Identify which cell holds the provided text, then report its [x, y] central coordinate. 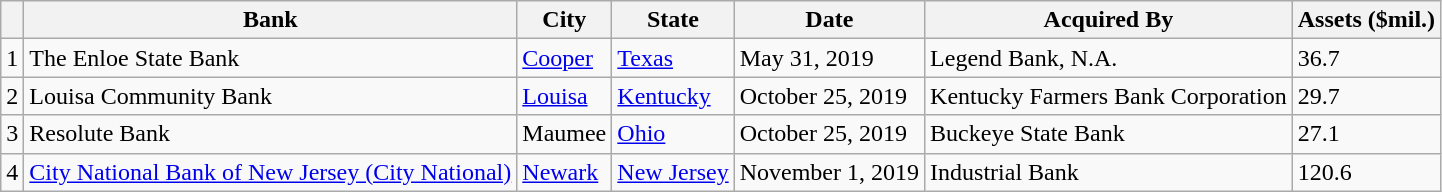
The Enloe State Bank [270, 58]
Kentucky Farmers Bank Corporation [1109, 96]
November 1, 2019 [829, 172]
Ohio [673, 134]
Acquired By [1109, 20]
Assets ($mil.) [1366, 20]
City National Bank of New Jersey (City National) [270, 172]
Bank [270, 20]
City [564, 20]
1 [12, 58]
May 31, 2019 [829, 58]
Resolute Bank [270, 134]
Newark [564, 172]
4 [12, 172]
Legend Bank, N.A. [1109, 58]
New Jersey [673, 172]
27.1 [1366, 134]
36.7 [1366, 58]
Buckeye State Bank [1109, 134]
Louisa Community Bank [270, 96]
Maumee [564, 134]
2 [12, 96]
Texas [673, 58]
120.6 [1366, 172]
3 [12, 134]
State [673, 20]
29.7 [1366, 96]
Date [829, 20]
Louisa [564, 96]
Cooper [564, 58]
Kentucky [673, 96]
Industrial Bank [1109, 172]
